Output the [x, y] coordinate of the center of the cell containing the given text.  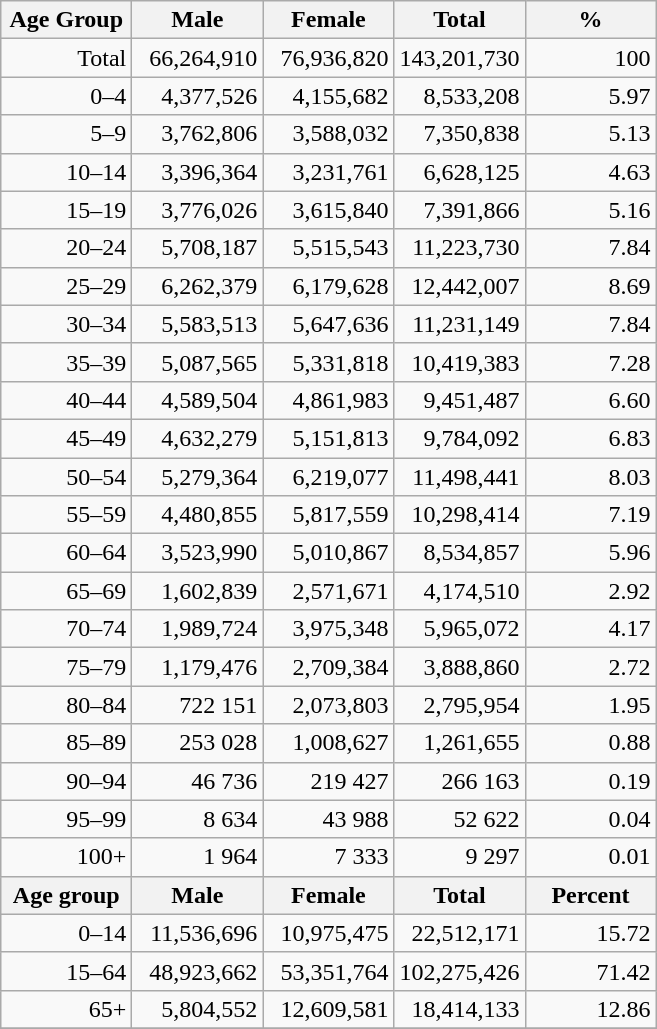
10–14 [66, 172]
46 736 [198, 781]
4.17 [590, 629]
12,609,581 [328, 1009]
9,451,487 [460, 400]
60–64 [66, 553]
9,784,092 [460, 438]
4,377,526 [198, 96]
5,647,636 [328, 324]
6,179,628 [328, 286]
11,498,441 [460, 477]
5,817,559 [328, 515]
2.72 [590, 667]
3,975,348 [328, 629]
3,776,026 [198, 210]
219 427 [328, 781]
71.42 [590, 971]
10,419,383 [460, 362]
5.97 [590, 96]
15.72 [590, 933]
3,588,032 [328, 134]
Percent [590, 895]
Age group [66, 895]
722 151 [198, 705]
2.92 [590, 591]
6.60 [590, 400]
66,264,910 [198, 58]
10,298,414 [460, 515]
7 333 [328, 857]
8,534,857 [460, 553]
5,151,813 [328, 438]
15–19 [66, 210]
4,589,504 [198, 400]
6.83 [590, 438]
95–99 [66, 819]
1.95 [590, 705]
11,536,696 [198, 933]
48,923,662 [198, 971]
10,975,475 [328, 933]
70–74 [66, 629]
25–29 [66, 286]
1,008,627 [328, 743]
1,179,476 [198, 667]
11,231,149 [460, 324]
100 [590, 58]
3,231,761 [328, 172]
7.28 [590, 362]
5,708,187 [198, 248]
8 634 [198, 819]
3,888,860 [460, 667]
100+ [66, 857]
5,965,072 [460, 629]
80–84 [66, 705]
143,201,730 [460, 58]
55–59 [66, 515]
5,515,543 [328, 248]
65–69 [66, 591]
6,262,379 [198, 286]
22,512,171 [460, 933]
8,533,208 [460, 96]
1,602,839 [198, 591]
5,279,364 [198, 477]
4,632,279 [198, 438]
0.88 [590, 743]
12.86 [590, 1009]
0–14 [66, 933]
35–39 [66, 362]
3,615,840 [328, 210]
11,223,730 [460, 248]
18,414,133 [460, 1009]
2,571,671 [328, 591]
Age Group [66, 20]
5,804,552 [198, 1009]
2,795,954 [460, 705]
6,219,077 [328, 477]
8.03 [590, 477]
0.04 [590, 819]
5,583,513 [198, 324]
3,762,806 [198, 134]
15–64 [66, 971]
1 964 [198, 857]
2,073,803 [328, 705]
4,174,510 [460, 591]
0–4 [66, 96]
7,350,838 [460, 134]
50–54 [66, 477]
3,523,990 [198, 553]
53,351,764 [328, 971]
45–49 [66, 438]
253 028 [198, 743]
40–44 [66, 400]
0.19 [590, 781]
5.96 [590, 553]
43 988 [328, 819]
5,087,565 [198, 362]
0.01 [590, 857]
12,442,007 [460, 286]
3,396,364 [198, 172]
4.63 [590, 172]
76,936,820 [328, 58]
7,391,866 [460, 210]
20–24 [66, 248]
7.19 [590, 515]
5,331,818 [328, 362]
6,628,125 [460, 172]
266 163 [460, 781]
30–34 [66, 324]
2,709,384 [328, 667]
85–89 [66, 743]
75–79 [66, 667]
90–94 [66, 781]
5,010,867 [328, 553]
8.69 [590, 286]
5–9 [66, 134]
1,261,655 [460, 743]
4,861,983 [328, 400]
65+ [66, 1009]
4,155,682 [328, 96]
4,480,855 [198, 515]
9 297 [460, 857]
5.13 [590, 134]
% [590, 20]
52 622 [460, 819]
102,275,426 [460, 971]
5.16 [590, 210]
1,989,724 [198, 629]
